Extract the [X, Y] coordinate from the center of the cell holding the provided text.  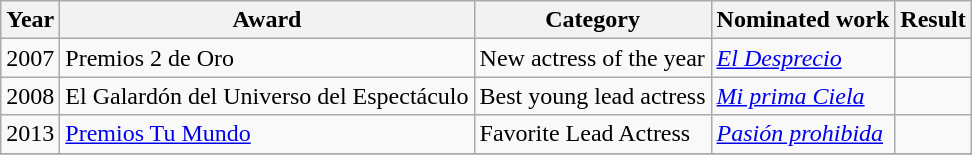
Premios Tu Mundo [267, 134]
2007 [30, 58]
El Desprecio [803, 58]
Year [30, 20]
El Galardón del Universo del Espectáculo [267, 96]
Result [933, 20]
Award [267, 20]
Best young lead actress [592, 96]
Premios 2 de Oro [267, 58]
2008 [30, 96]
Favorite Lead Actress [592, 134]
Pasión prohibida [803, 134]
2013 [30, 134]
Category [592, 20]
New actress of the year [592, 58]
Nominated work [803, 20]
Mi prima Ciela [803, 96]
